Find where the given text appears and provide that cell's center as [X, Y] coordinate. 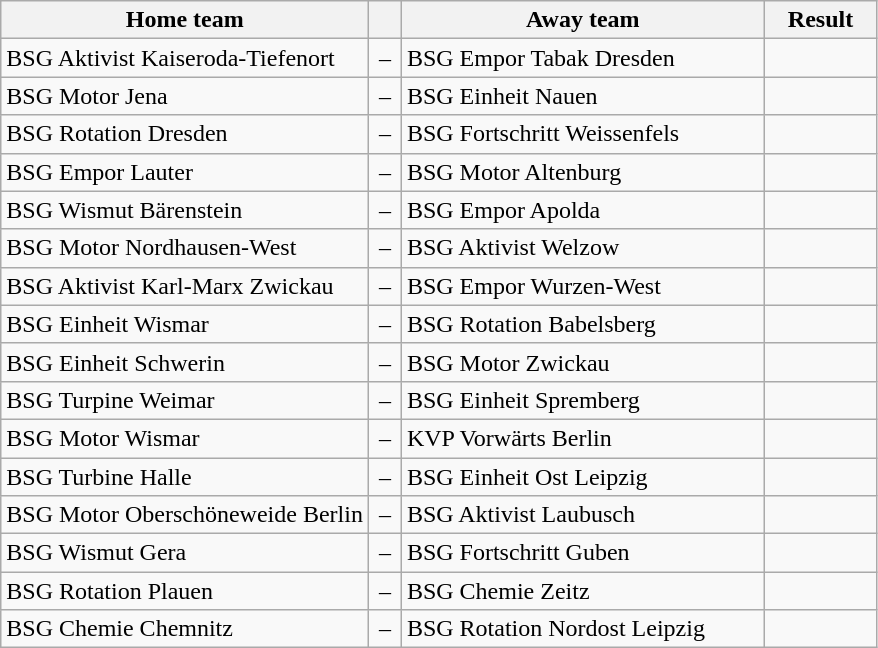
BSG Turpine Weimar [185, 400]
BSG Motor Zwickau [582, 362]
BSG Rotation Babelsberg [582, 324]
BSG Motor Nordhausen-West [185, 248]
BSG Einheit Ost Leipzig [582, 477]
BSG Turbine Halle [185, 477]
BSG Aktivist Karl-Marx Zwickau [185, 286]
BSG Aktivist Laubusch [582, 515]
BSG Chemie Zeitz [582, 591]
BSG Einheit Schwerin [185, 362]
BSG Wismut Bärenstein [185, 210]
Result [820, 20]
BSG Empor Tabak Dresden [582, 58]
BSG Motor Altenburg [582, 172]
BSG Aktivist Kaiseroda-Tiefenort [185, 58]
BSG Einheit Nauen [582, 96]
BSG Empor Lauter [185, 172]
BSG Rotation Plauen [185, 591]
BSG Empor Apolda [582, 210]
BSG Einheit Spremberg [582, 400]
BSG Fortschritt Guben [582, 553]
BSG Motor Jena [185, 96]
BSG Chemie Chemnitz [185, 629]
BSG Motor Wismar [185, 438]
BSG Einheit Wismar [185, 324]
KVP Vorwärts Berlin [582, 438]
BSG Motor Oberschöneweide Berlin [185, 515]
BSG Rotation Nordost Leipzig [582, 629]
Home team [185, 20]
BSG Rotation Dresden [185, 134]
BSG Empor Wurzen-West [582, 286]
Away team [582, 20]
BSG Aktivist Welzow [582, 248]
BSG Fortschritt Weissenfels [582, 134]
BSG Wismut Gera [185, 553]
